Return [x, y] of the center of cell containing provided text 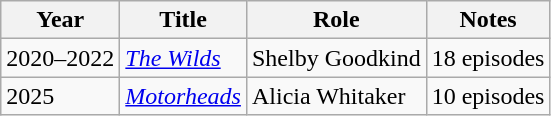
Motorheads [184, 96]
Alicia Whitaker [336, 96]
The Wilds [184, 58]
2020–2022 [60, 58]
Role [336, 20]
10 episodes [488, 96]
2025 [60, 96]
Notes [488, 20]
Year [60, 20]
Title [184, 20]
18 episodes [488, 58]
Shelby Goodkind [336, 58]
